Extract the (X, Y) coordinate from the center of the cell holding the provided text.  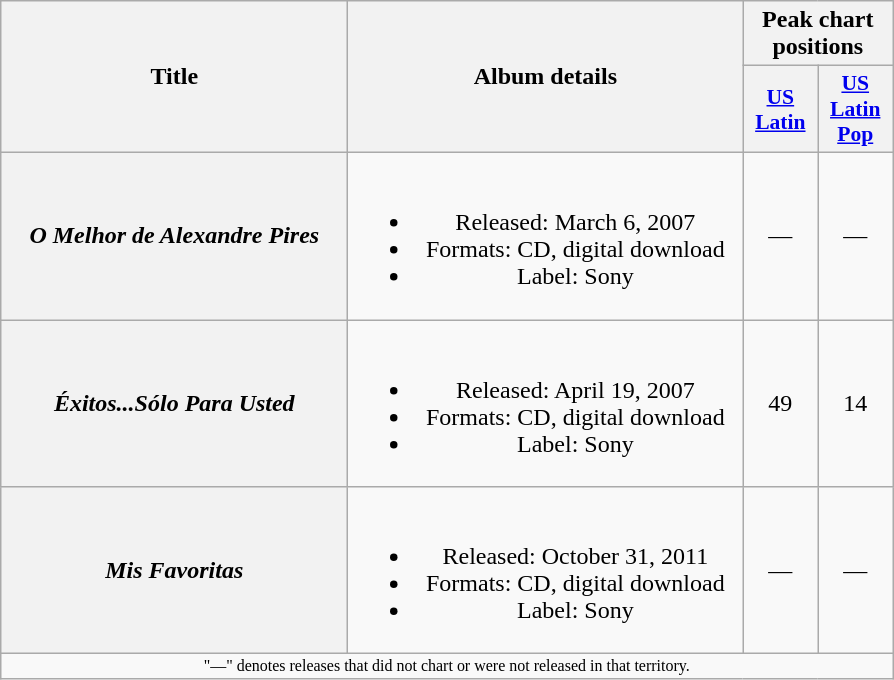
Released: October 31, 2011Formats: CD, digital downloadLabel: Sony (546, 570)
Released: April 19, 2007Formats: CD, digital downloadLabel: Sony (546, 404)
Éxitos...Sólo Para Usted (174, 404)
USLatinPop (856, 110)
"—" denotes releases that did not chart or were not released in that territory. (447, 666)
14 (856, 404)
Peak chart positions (818, 34)
Mis Favoritas (174, 570)
49 (780, 404)
USLatin (780, 110)
Title (174, 77)
Album details (546, 77)
O Melhor de Alexandre Pires (174, 236)
Released: March 6, 2007Formats: CD, digital downloadLabel: Sony (546, 236)
